From the cell containing the given text, extract its center point as (x, y) coordinate. 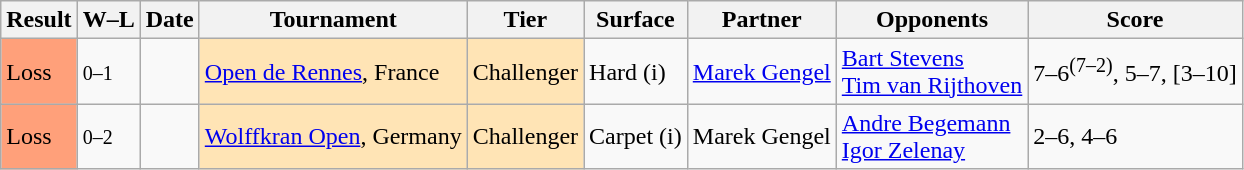
0–1 (108, 72)
Andre Begemann Igor Zelenay (932, 136)
Carpet (i) (636, 136)
Result (39, 20)
0–2 (108, 136)
Tier (525, 20)
Bart Stevens Tim van Rijthoven (932, 72)
Opponents (932, 20)
Partner (762, 20)
2–6, 4–6 (1135, 136)
Open de Rennes, France (333, 72)
Hard (i) (636, 72)
Score (1135, 20)
Surface (636, 20)
Date (170, 20)
Tournament (333, 20)
W–L (108, 20)
Wolffkran Open, Germany (333, 136)
7–6(7–2), 5–7, [3–10] (1135, 72)
